Scan for the cell matching the given text and deliver its (X, Y) coordinate at center. 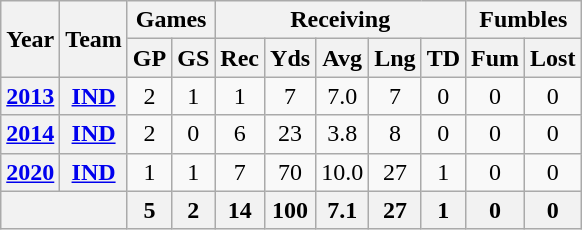
GP (149, 58)
100 (290, 210)
8 (395, 134)
5 (149, 210)
Receiving (340, 20)
2014 (30, 134)
Fumbles (524, 20)
14 (240, 210)
10.0 (342, 172)
7.0 (342, 96)
Team (94, 39)
TD (443, 58)
23 (290, 134)
2013 (30, 96)
2020 (30, 172)
Lng (395, 58)
70 (290, 172)
6 (240, 134)
3.8 (342, 134)
Games (170, 20)
7.1 (342, 210)
Year (30, 39)
Lost (553, 58)
Fum (496, 58)
GS (194, 58)
Avg (342, 58)
Rec (240, 58)
Yds (290, 58)
